Detect which cell encompasses the target text, then output its [X, Y] center coordinate. 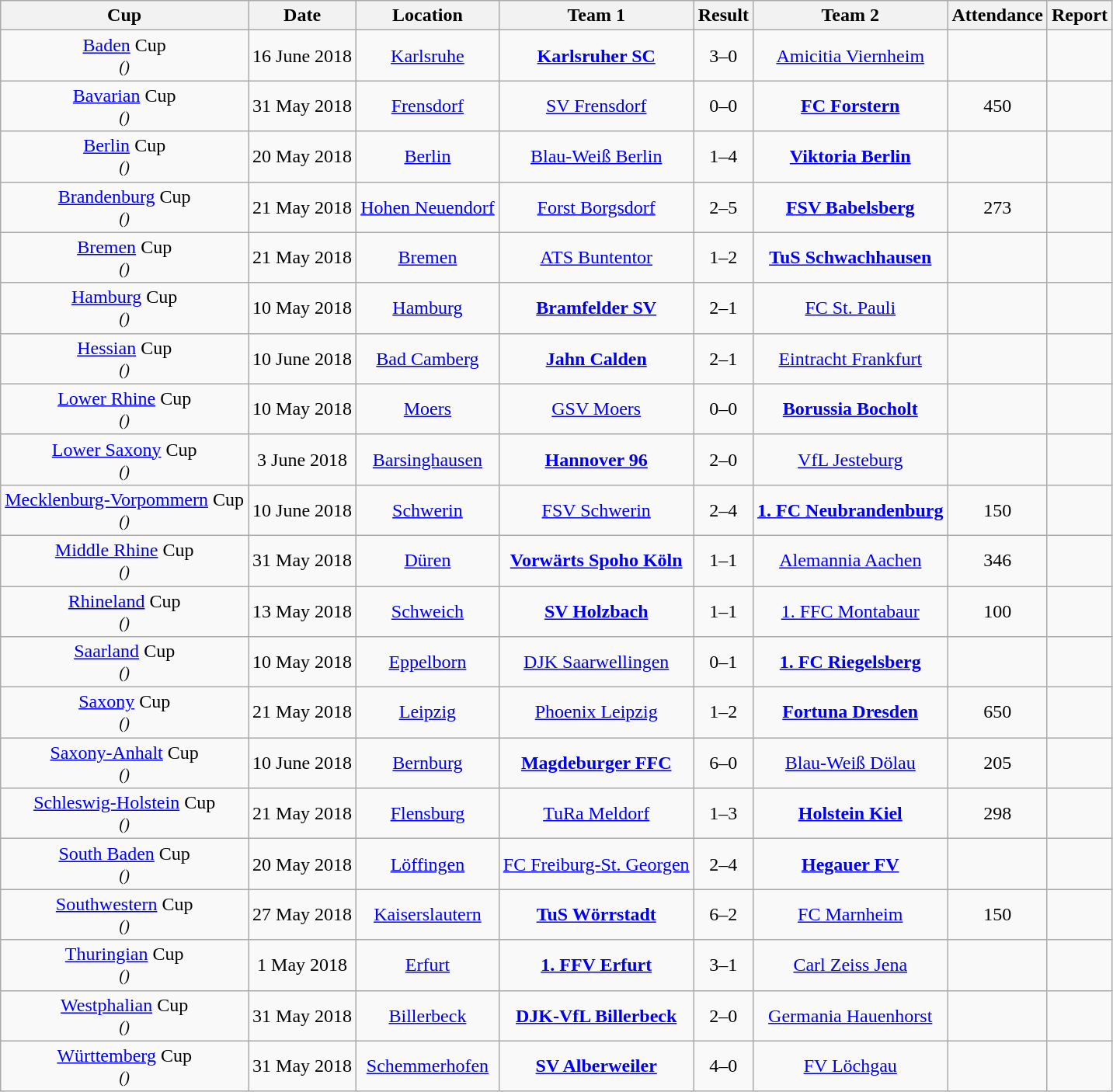
Team 2 [850, 16]
Attendance [997, 16]
TuRa Meldorf [596, 814]
Hohen Neuendorf [428, 207]
27 May 2018 [303, 915]
Bramfelder SV [596, 308]
Karlsruher SC [596, 56]
DJK-VfL Billerbeck [596, 1016]
Magdeburger FFC [596, 763]
SV Alberweiler [596, 1066]
Phoenix Leipzig [596, 713]
FC Marnheim [850, 915]
Alemannia Aachen [850, 561]
FSV Babelsberg [850, 207]
Eppelborn [428, 662]
2–5 [723, 207]
Hamburg Cup() [124, 308]
Erfurt [428, 965]
Bavarian Cup() [124, 106]
FC St. Pauli [850, 308]
TuS Schwachhausen [850, 258]
16 June 2018 [303, 56]
Schweich [428, 610]
SV Holzbach [596, 610]
Barsinghausen [428, 460]
6–0 [723, 763]
Bad Camberg [428, 359]
Jahn Calden [596, 359]
Schleswig-Holstein Cup() [124, 814]
Westphalian Cup() [124, 1016]
Hannover 96 [596, 460]
Vorwärts Spoho Köln [596, 561]
Report [1080, 16]
FV Löchgau [850, 1066]
1. FC Neubrandenburg [850, 509]
273 [997, 207]
Flensburg [428, 814]
1. FFC Montabaur [850, 610]
Schwerin [428, 509]
Saarland Cup() [124, 662]
Berlin Cup() [124, 157]
Hegauer FV [850, 864]
SV Frensdorf [596, 106]
1. FC Riegelsberg [850, 662]
Frensdorf [428, 106]
3–1 [723, 965]
Germania Hauenhorst [850, 1016]
Fortuna Dresden [850, 713]
650 [997, 713]
South Baden Cup() [124, 864]
Brandenburg Cup() [124, 207]
Forst Borgsdorf [596, 207]
1. FFV Erfurt [596, 965]
FC Forstern [850, 106]
3 June 2018 [303, 460]
Eintracht Frankfurt [850, 359]
Lower Saxony Cup() [124, 460]
Southwestern Cup() [124, 915]
Moers [428, 409]
Date [303, 16]
Berlin [428, 157]
4–0 [723, 1066]
Location [428, 16]
FSV Schwerin [596, 509]
Karlsruhe [428, 56]
GSV Moers [596, 409]
346 [997, 561]
1–3 [723, 814]
Viktoria Berlin [850, 157]
Billerbeck [428, 1016]
Baden Cup() [124, 56]
Saxony Cup() [124, 713]
Löffingen [428, 864]
6–2 [723, 915]
Kaiserslautern [428, 915]
TuS Wörrstadt [596, 915]
Cup [124, 16]
Result [723, 16]
1–4 [723, 157]
VfL Jesteburg [850, 460]
13 May 2018 [303, 610]
Bremen [428, 258]
FC Freiburg-St. Georgen [596, 864]
100 [997, 610]
Mecklenburg-Vorpommern Cup() [124, 509]
Württemberg Cup() [124, 1066]
Saxony-Anhalt Cup() [124, 763]
Leipzig [428, 713]
205 [997, 763]
0–1 [723, 662]
Lower Rhine Cup() [124, 409]
450 [997, 106]
Hessian Cup() [124, 359]
Middle Rhine Cup() [124, 561]
Team 1 [596, 16]
ATS Buntentor [596, 258]
Bremen Cup() [124, 258]
298 [997, 814]
Carl Zeiss Jena [850, 965]
Borussia Bocholt [850, 409]
Rhineland Cup() [124, 610]
Blau-Weiß Berlin [596, 157]
Hamburg [428, 308]
Düren [428, 561]
Schemmerhofen [428, 1066]
1 May 2018 [303, 965]
Bernburg [428, 763]
Holstein Kiel [850, 814]
Thuringian Cup() [124, 965]
Blau-Weiß Dölau [850, 763]
DJK Saarwellingen [596, 662]
Amicitia Viernheim [850, 56]
3–0 [723, 56]
